Return the [X, Y] coordinate for the center point of the cell that contains the specified text.  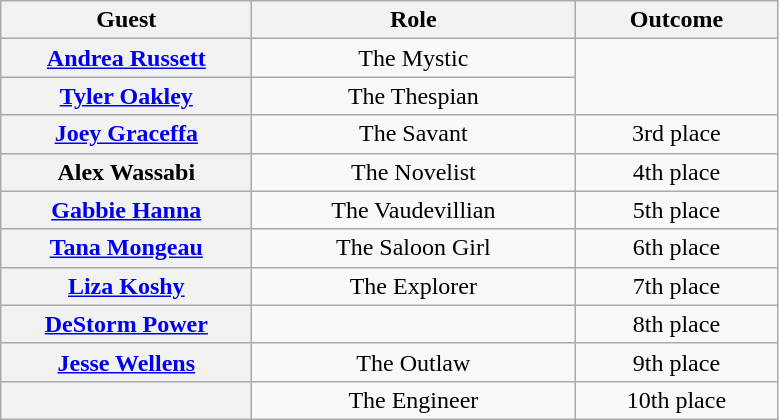
Tyler Oakley [126, 96]
Joey Graceffa [126, 134]
The Engineer [414, 400]
8th place [676, 324]
Role [414, 20]
10th place [676, 400]
The Mystic [414, 58]
The Explorer [414, 286]
Jesse Wellens [126, 362]
DeStorm Power [126, 324]
The Novelist [414, 172]
Alex Wassabi [126, 172]
The Outlaw [414, 362]
Tana Mongeau [126, 248]
Andrea Russett [126, 58]
The Vaudevillian [414, 210]
Outcome [676, 20]
Guest [126, 20]
5th place [676, 210]
6th place [676, 248]
The Savant [414, 134]
9th place [676, 362]
3rd place [676, 134]
The Saloon Girl [414, 248]
Liza Koshy [126, 286]
4th place [676, 172]
Gabbie Hanna [126, 210]
7th place [676, 286]
The Thespian [414, 96]
